Detect which cell encompasses the target text, then output its (x, y) center coordinate. 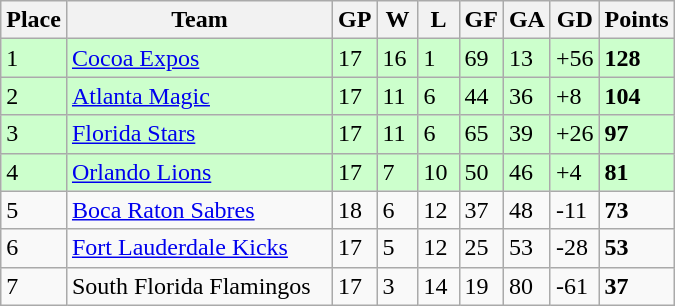
16 (398, 58)
-11 (574, 210)
Points (636, 20)
Florida Stars (199, 134)
W (398, 20)
50 (481, 172)
39 (526, 134)
65 (481, 134)
2 (34, 96)
GD (574, 20)
GP (355, 20)
+4 (574, 172)
25 (481, 248)
-28 (574, 248)
73 (636, 210)
19 (481, 286)
46 (526, 172)
48 (526, 210)
97 (636, 134)
81 (636, 172)
Team (199, 20)
128 (636, 58)
Atlanta Magic (199, 96)
-61 (574, 286)
GF (481, 20)
13 (526, 58)
69 (481, 58)
10 (438, 172)
Boca Raton Sabres (199, 210)
Cocoa Expos (199, 58)
104 (636, 96)
Orlando Lions (199, 172)
GA (526, 20)
L (438, 20)
80 (526, 286)
+8 (574, 96)
Place (34, 20)
South Florida Flamingos (199, 286)
44 (481, 96)
36 (526, 96)
+56 (574, 58)
14 (438, 286)
+26 (574, 134)
4 (34, 172)
18 (355, 210)
Fort Lauderdale Kicks (199, 248)
